Extract the [X, Y] coordinate from the center of the cell holding the provided text.  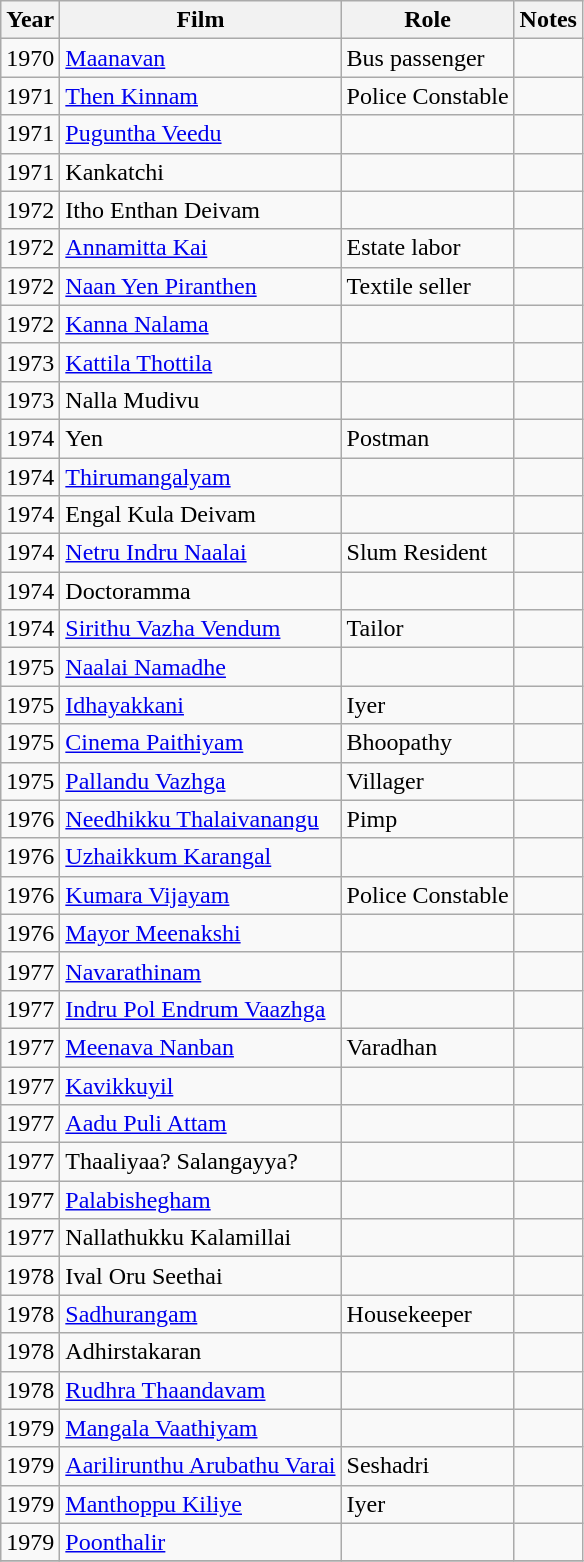
Mayor Meenakshi [200, 933]
Navarathinam [200, 971]
Netru Indru Naalai [200, 553]
Textile seller [428, 286]
Role [428, 20]
Adhirstakaran [200, 1352]
Year [30, 20]
Palabishegham [200, 1200]
Pimp [428, 819]
Kavikkuyil [200, 1085]
Thaaliyaa? Salangayya? [200, 1162]
Needhikku Thalaivanangu [200, 819]
Mangala Vaathiyam [200, 1428]
Indru Pol Endrum Vaazhga [200, 1009]
Naalai Namadhe [200, 667]
Maanavan [200, 58]
Cinema Paithiyam [200, 743]
Itho Enthan Deivam [200, 210]
Meenava Nanban [200, 1047]
Seshadri [428, 1466]
Nalla Mudivu [200, 400]
Housekeeper [428, 1314]
Notes [548, 20]
Pallandu Vazhga [200, 781]
Kanna Nalama [200, 324]
Annamitta Kai [200, 248]
Film [200, 20]
Kattila Thottila [200, 362]
Sadhurangam [200, 1314]
Sirithu Vazha Vendum [200, 629]
Varadhan [428, 1047]
Tailor [428, 629]
Kumara Vijayam [200, 895]
Idhayakkani [200, 705]
Manthoppu Kiliye [200, 1504]
Poonthalir [200, 1542]
Bhoopathy [428, 743]
Then Kinnam [200, 96]
Nallathukku Kalamillai [200, 1238]
Villager [428, 781]
Postman [428, 438]
Bus passenger [428, 58]
Kankatchi [200, 172]
Yen [200, 438]
Engal Kula Deivam [200, 515]
1970 [30, 58]
Estate labor [428, 248]
Ival Oru Seethai [200, 1276]
Aarilirunthu Arubathu Varai [200, 1466]
Naan Yen Piranthen [200, 286]
Aadu Puli Attam [200, 1124]
Slum Resident [428, 553]
Puguntha Veedu [200, 134]
Rudhra Thaandavam [200, 1390]
Uzhaikkum Karangal [200, 857]
Doctoramma [200, 591]
Thirumangalyam [200, 477]
